Provide the (X, Y) coordinate of the cell's center where the given text is located.  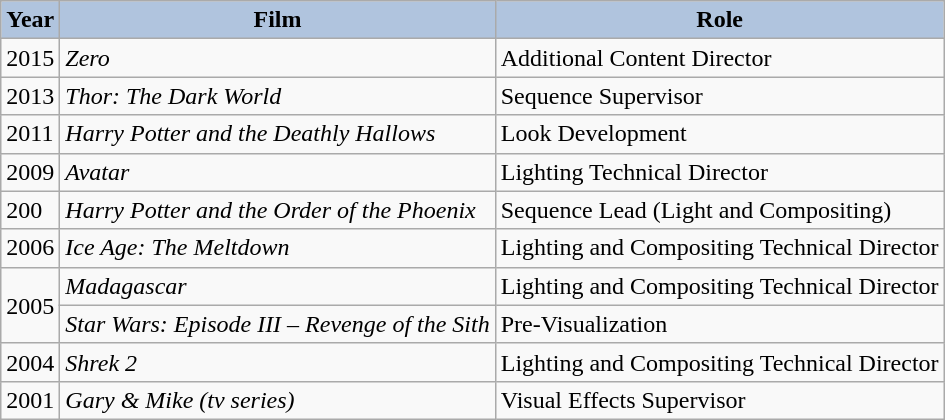
Star Wars: Episode III – Revenge of the Sith (278, 324)
Film (278, 20)
Gary & Mike (tv series) (278, 400)
Year (30, 20)
2004 (30, 362)
Pre-Visualization (720, 324)
Zero (278, 58)
Avatar (278, 172)
Lighting Technical Director (720, 172)
2009 (30, 172)
2013 (30, 96)
Role (720, 20)
Madagascar (278, 286)
Look Development (720, 134)
2005 (30, 305)
Sequence Lead (Light and Compositing) (720, 210)
Additional Content Director (720, 58)
Visual Effects Supervisor (720, 400)
Harry Potter and the Deathly Hallows (278, 134)
Ice Age: The Meltdown (278, 248)
Shrek 2 (278, 362)
2001 (30, 400)
200 (30, 210)
Sequence Supervisor (720, 96)
2006 (30, 248)
2015 (30, 58)
Harry Potter and the Order of the Phoenix (278, 210)
Thor: The Dark World (278, 96)
2011 (30, 134)
